Return the (x, y) coordinate for the center point of the cell that contains the specified text.  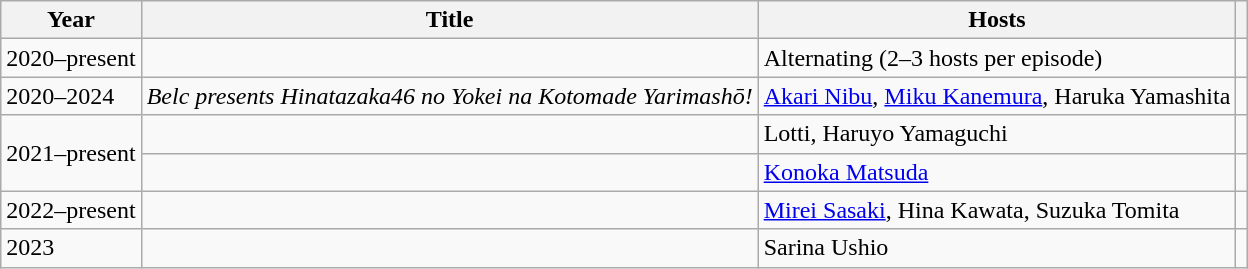
2021–present (71, 153)
Belc presents Hinatazaka46 no Yokei na Kotomade Yarimashō! (450, 96)
Hosts (997, 20)
2023 (71, 248)
Mirei Sasaki, Hina Kawata, Suzuka Tomita (997, 210)
Konoka Matsuda (997, 172)
Lotti, Haruyo Yamaguchi (997, 134)
2020–present (71, 58)
2022–present (71, 210)
Akari Nibu, Miku Kanemura, Haruka Yamashita (997, 96)
Sarina Ushio (997, 248)
Alternating (2–3 hosts per episode) (997, 58)
Year (71, 20)
2020–2024 (71, 96)
Title (450, 20)
